Locate the cell with the specified text and output its [x, y] center coordinate. 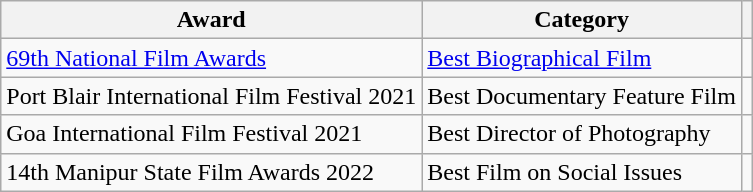
14th Manipur State Film Awards 2022 [212, 172]
Best Film on Social Issues [582, 172]
Award [212, 20]
Best Documentary Feature Film [582, 96]
Goa International Film Festival 2021 [212, 134]
Port Blair International Film Festival 2021 [212, 96]
Category [582, 20]
Best Biographical Film [582, 58]
Best Director of Photography [582, 134]
69th National Film Awards [212, 58]
